Capture the cell that displays the provided text and extract its [X, Y] central coordinate. 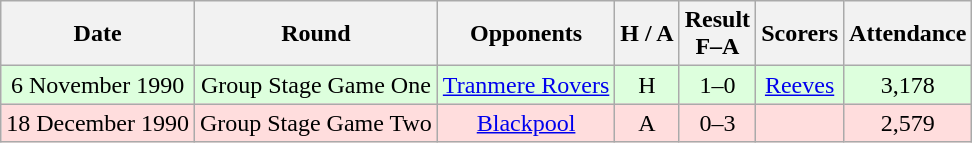
Opponents [526, 34]
Attendance [908, 34]
Scorers [800, 34]
6 November 1990 [98, 85]
1–0 [717, 85]
ResultF–A [717, 34]
Blackpool [526, 123]
3,178 [908, 85]
18 December 1990 [98, 123]
Tranmere Rovers [526, 85]
2,579 [908, 123]
A [647, 123]
Group Stage Game One [316, 85]
Round [316, 34]
Date [98, 34]
H / A [647, 34]
Group Stage Game Two [316, 123]
0–3 [717, 123]
H [647, 85]
Reeves [800, 85]
